Pinpoint the cell where the given text exists, returning its (X, Y) midpoint coordinate. 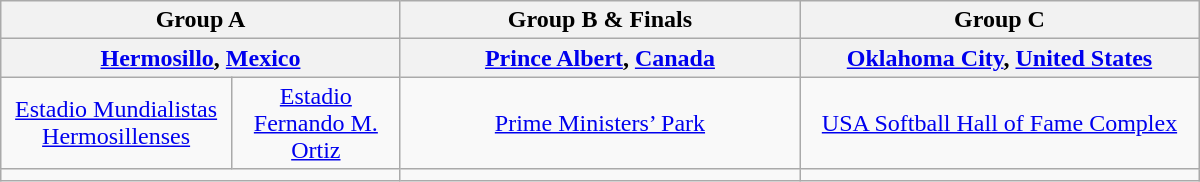
Prime Ministers’ Park (600, 123)
Prince Albert, Canada (600, 58)
Group C (1000, 20)
Oklahoma City, United States (1000, 58)
Estadio Mundialistas Hermosillenses (116, 123)
Estadio Fernando M. Ortiz (316, 123)
USA Softball Hall of Fame Complex (1000, 123)
Hermosillo, Mexico (200, 58)
Group A (200, 20)
Group B & Finals (600, 20)
